Return the (x, y) coordinate for the center point of the cell that contains the specified text.  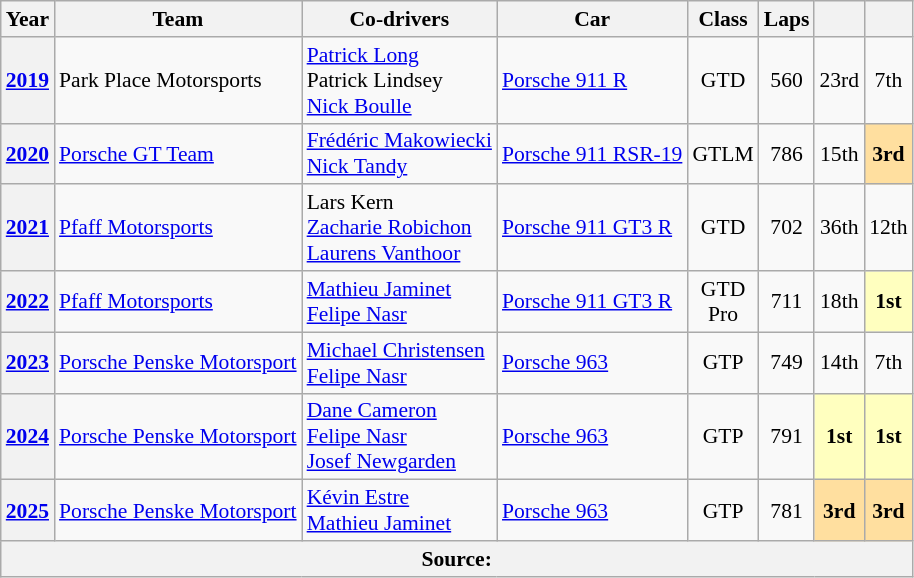
560 (787, 80)
781 (787, 510)
Kévin Estre Mathieu Jaminet (400, 510)
2022 (28, 302)
14th (839, 362)
12th (888, 228)
Car (592, 19)
Lars Kern Zacharie Robichon Laurens Vanthoor (400, 228)
Park Place Motorsports (178, 80)
36th (839, 228)
Michael Christensen Felipe Nasr (400, 362)
18th (839, 302)
Source: (457, 559)
2023 (28, 362)
23rd (839, 80)
Team (178, 19)
702 (787, 228)
2021 (28, 228)
Mathieu Jaminet Felipe Nasr (400, 302)
Laps (787, 19)
Dane Cameron Felipe Nasr Josef Newgarden (400, 436)
Class (722, 19)
Patrick Long Patrick Lindsey Nick Boulle (400, 80)
Co-drivers (400, 19)
Porsche GT Team (178, 154)
Porsche 911 R (592, 80)
15th (839, 154)
711 (787, 302)
2020 (28, 154)
749 (787, 362)
GTLM (722, 154)
2025 (28, 510)
Porsche 911 RSR-19 (592, 154)
2019 (28, 80)
2024 (28, 436)
Year (28, 19)
791 (787, 436)
GTDPro (722, 302)
786 (787, 154)
Frédéric Makowiecki Nick Tandy (400, 154)
